Search for the cell housing the specified text and yield its (x, y) center coordinate. 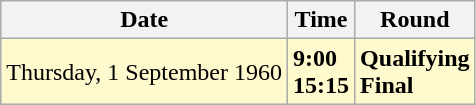
9:0015:15 (322, 72)
Date (144, 20)
Round (415, 20)
Time (322, 20)
QualifyingFinal (415, 72)
Thursday, 1 September 1960 (144, 72)
